Provide the (X, Y) coordinate of the cell's center where the given text is located.  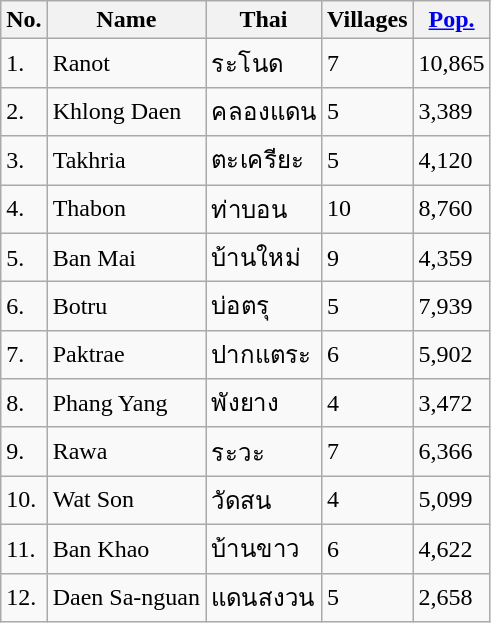
12. (24, 598)
Daen Sa-nguan (126, 598)
3,472 (452, 404)
Phang Yang (126, 404)
Takhria (126, 160)
2,658 (452, 598)
4. (24, 208)
พังยาง (264, 404)
6,366 (452, 452)
10,865 (452, 64)
3. (24, 160)
Rawa (126, 452)
วัดสน (264, 500)
4,359 (452, 258)
9 (368, 258)
4,120 (452, 160)
7,939 (452, 306)
บ่อตรุ (264, 306)
No. (24, 20)
ท่าบอน (264, 208)
คลองแดน (264, 112)
5,099 (452, 500)
Wat Son (126, 500)
Khlong Daen (126, 112)
3,389 (452, 112)
Name (126, 20)
1. (24, 64)
ระโนด (264, 64)
Villages (368, 20)
5,902 (452, 354)
11. (24, 548)
Thai (264, 20)
5. (24, 258)
ปากแตระ (264, 354)
บ้านขาว (264, 548)
2. (24, 112)
Ranot (126, 64)
ตะเครียะ (264, 160)
Ban Khao (126, 548)
9. (24, 452)
4,622 (452, 548)
Paktrae (126, 354)
6. (24, 306)
ระวะ (264, 452)
7. (24, 354)
8. (24, 404)
Botru (126, 306)
Thabon (126, 208)
แดนสงวน (264, 598)
10 (368, 208)
บ้านใหม่ (264, 258)
Pop. (452, 20)
10. (24, 500)
8,760 (452, 208)
Ban Mai (126, 258)
